Extract the [x, y] coordinate from the center of the cell holding the provided text.  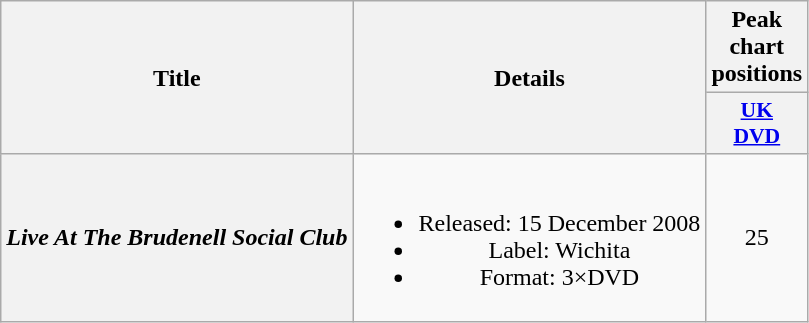
Live At The Brudenell Social Club [177, 238]
25 [757, 238]
UKDVD [757, 124]
Details [530, 78]
Peak chart positions [757, 47]
Title [177, 78]
Released: 15 December 2008Label: WichitaFormat: 3×DVD [530, 238]
